Determine the [x, y] coordinate at the center of the cell enclosing the given text.  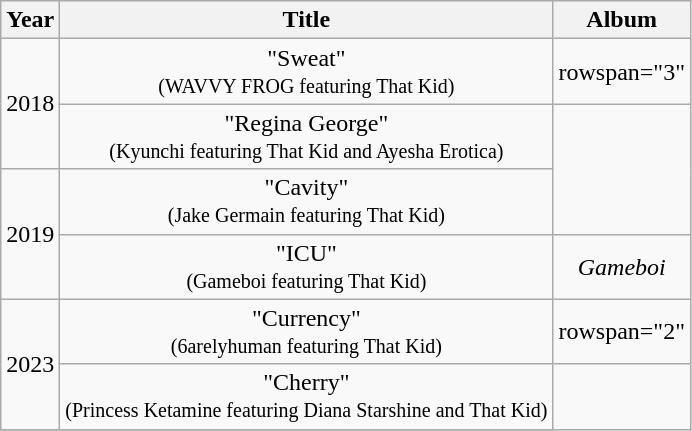
"Cavity"(Jake Germain featuring That Kid) [306, 202]
rowspan="2" [622, 332]
Year [30, 20]
2018 [30, 104]
Album [622, 20]
"ICU"(Gameboi featuring That Kid) [306, 266]
Gameboi [622, 266]
"Sweat"(WAVVY FROG featuring That Kid) [306, 72]
2019 [30, 234]
rowspan="3" [622, 72]
"Currency"(6arelyhuman featuring That Kid) [306, 332]
"Cherry"(Princess Ketamine featuring Diana Starshine and That Kid) [306, 396]
2023 [30, 364]
Title [306, 20]
"Regina George"(Kyunchi featuring That Kid and Ayesha Erotica) [306, 136]
